Locate the cell with the specified text and output its (X, Y) center coordinate. 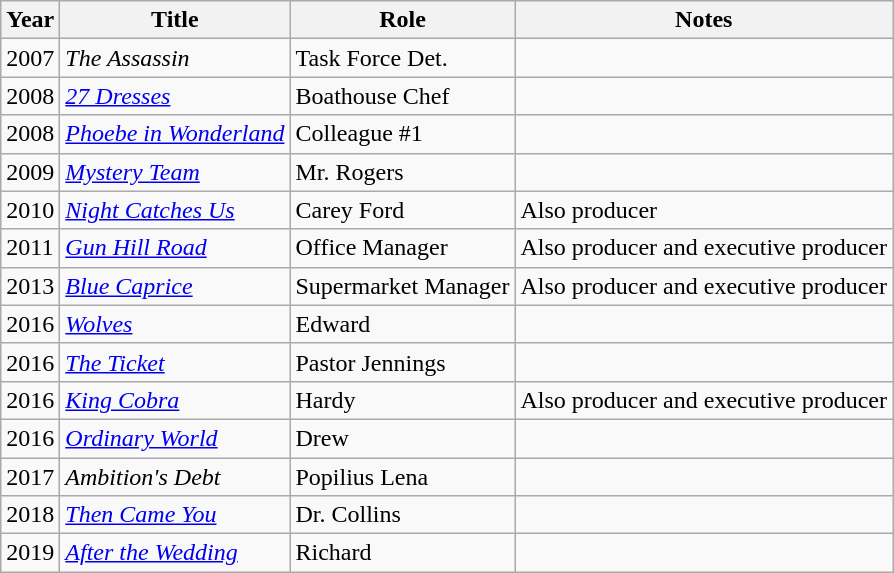
Role (402, 20)
2019 (30, 553)
Task Force Det. (402, 58)
Then Came You (175, 515)
Ordinary World (175, 438)
Also producer (704, 210)
Blue Caprice (175, 286)
Gun Hill Road (175, 248)
Ambition's Debt (175, 477)
Mr. Rogers (402, 172)
27 Dresses (175, 96)
After the Wedding (175, 553)
Notes (704, 20)
Supermarket Manager (402, 286)
2010 (30, 210)
Title (175, 20)
Wolves (175, 324)
Mystery Team (175, 172)
Popilius Lena (402, 477)
2011 (30, 248)
Colleague #1 (402, 134)
2009 (30, 172)
Dr. Collins (402, 515)
Pastor Jennings (402, 362)
Year (30, 20)
Edward (402, 324)
Drew (402, 438)
The Ticket (175, 362)
Richard (402, 553)
Night Catches Us (175, 210)
2013 (30, 286)
Boathouse Chef (402, 96)
Office Manager (402, 248)
2018 (30, 515)
King Cobra (175, 400)
2007 (30, 58)
2017 (30, 477)
Carey Ford (402, 210)
The Assassin (175, 58)
Hardy (402, 400)
Phoebe in Wonderland (175, 134)
